Return [x, y] of the center of cell containing provided text 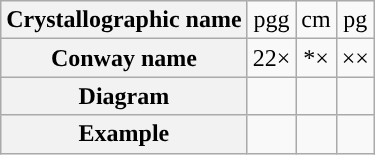
Crystallographic name [124, 20]
×× [355, 58]
Conway name [124, 58]
22× [272, 58]
*× [316, 58]
cm [316, 20]
pgg [272, 20]
Diagram [124, 96]
Example [124, 134]
pg [355, 20]
